Capture the cell that displays the provided text and extract its (x, y) central coordinate. 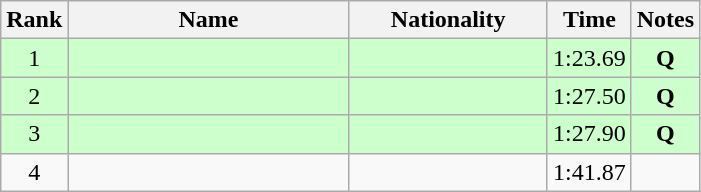
1 (34, 58)
Nationality (448, 20)
Name (208, 20)
1:27.90 (589, 134)
Time (589, 20)
1:41.87 (589, 172)
4 (34, 172)
Rank (34, 20)
Notes (665, 20)
1:23.69 (589, 58)
3 (34, 134)
2 (34, 96)
1:27.50 (589, 96)
